Capture the cell that displays the provided text and extract its (X, Y) central coordinate. 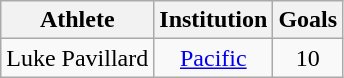
Luke Pavillard (78, 58)
Goals (308, 20)
Pacific (214, 58)
10 (308, 58)
Institution (214, 20)
Athlete (78, 20)
